Identify which cell holds the provided text, then report its [X, Y] central coordinate. 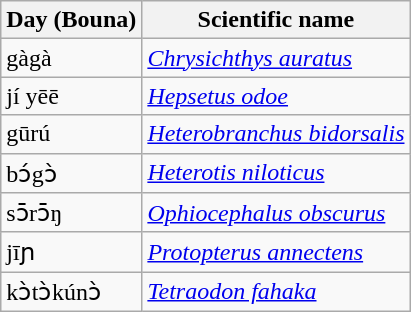
Day (Bouna) [72, 20]
Heterobranchus bidorsalis [276, 134]
jīɲ [72, 252]
Heterotis niloticus [276, 173]
sɔ̄rɔ̄ŋ [72, 213]
gàgà [72, 58]
Scientific name [276, 20]
Protopterus annectens [276, 252]
Tetraodon fahaka [276, 292]
gūrú [72, 134]
Chrysichthys auratus [276, 58]
kɔ̀tɔ̀kúnɔ̀ [72, 292]
bɔ́gɔ̀ [72, 173]
jí yēē [72, 96]
Hepsetus odoe [276, 96]
Ophiocephalus obscurus [276, 213]
